Capture the cell that displays the provided text and extract its (X, Y) central coordinate. 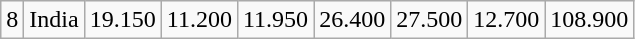
8 (12, 20)
11.200 (199, 20)
108.900 (590, 20)
27.500 (430, 20)
India (54, 20)
19.150 (122, 20)
26.400 (352, 20)
11.950 (275, 20)
12.700 (506, 20)
